Pinpoint the cell where the given text exists, returning its (x, y) midpoint coordinate. 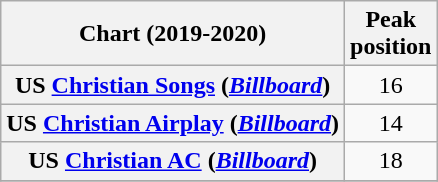
US Christian Songs (Billboard) (173, 85)
US Christian AC (Billboard) (173, 161)
14 (391, 123)
18 (391, 161)
US Christian Airplay (Billboard) (173, 123)
Peak position (391, 34)
Chart (2019-2020) (173, 34)
16 (391, 85)
